Identify which cell holds the provided text, then report its (X, Y) central coordinate. 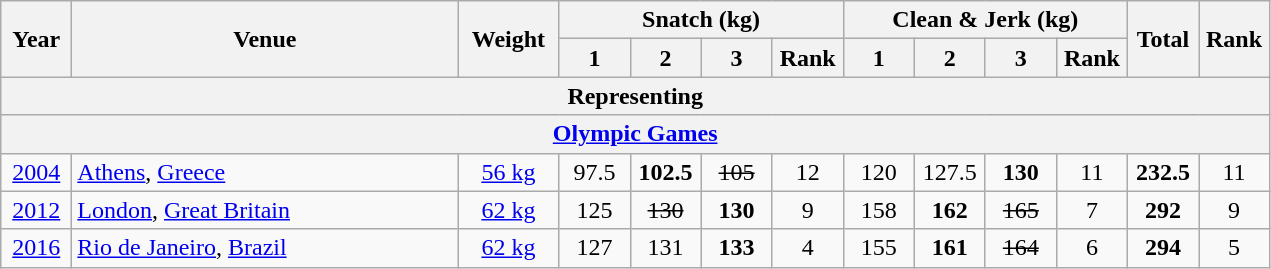
7 (1092, 210)
161 (950, 248)
56 kg (508, 172)
2004 (36, 172)
105 (736, 172)
Athens, Greece (265, 172)
294 (1162, 248)
Clean & Jerk (kg) (985, 20)
127 (594, 248)
Venue (265, 39)
2012 (36, 210)
164 (1020, 248)
232.5 (1162, 172)
London, Great Britain (265, 210)
Total (1162, 39)
102.5 (666, 172)
12 (808, 172)
125 (594, 210)
Snatch (kg) (701, 20)
Year (36, 39)
292 (1162, 210)
127.5 (950, 172)
5 (1234, 248)
165 (1020, 210)
4 (808, 248)
133 (736, 248)
120 (878, 172)
131 (666, 248)
155 (878, 248)
2016 (36, 248)
6 (1092, 248)
97.5 (594, 172)
Weight (508, 39)
Rio de Janeiro, Brazil (265, 248)
Representing (636, 96)
162 (950, 210)
Olympic Games (636, 134)
158 (878, 210)
